Output the (x, y) coordinate of the center of the cell containing the given text.  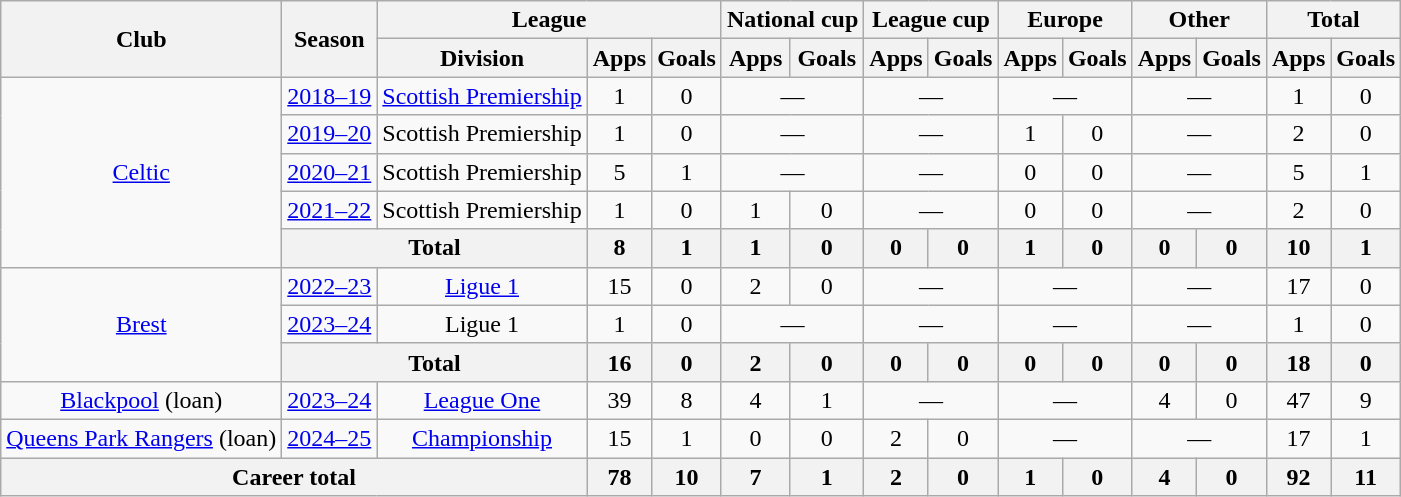
League cup (931, 20)
Career total (294, 477)
Championship (482, 438)
League One (482, 400)
92 (1298, 477)
League (550, 20)
11 (1366, 477)
Division (482, 58)
47 (1298, 400)
Blackpool (loan) (142, 400)
2022–23 (330, 286)
39 (619, 400)
2019–20 (330, 134)
Club (142, 39)
Season (330, 39)
2018–19 (330, 96)
2020–21 (330, 172)
Celtic (142, 172)
National cup (792, 20)
Other (1199, 20)
9 (1366, 400)
Brest (142, 324)
Europe (1065, 20)
2021–22 (330, 210)
Queens Park Rangers (loan) (142, 438)
2024–25 (330, 438)
78 (619, 477)
18 (1298, 362)
7 (755, 477)
16 (619, 362)
